Capture the cell that displays the provided text and extract its (x, y) central coordinate. 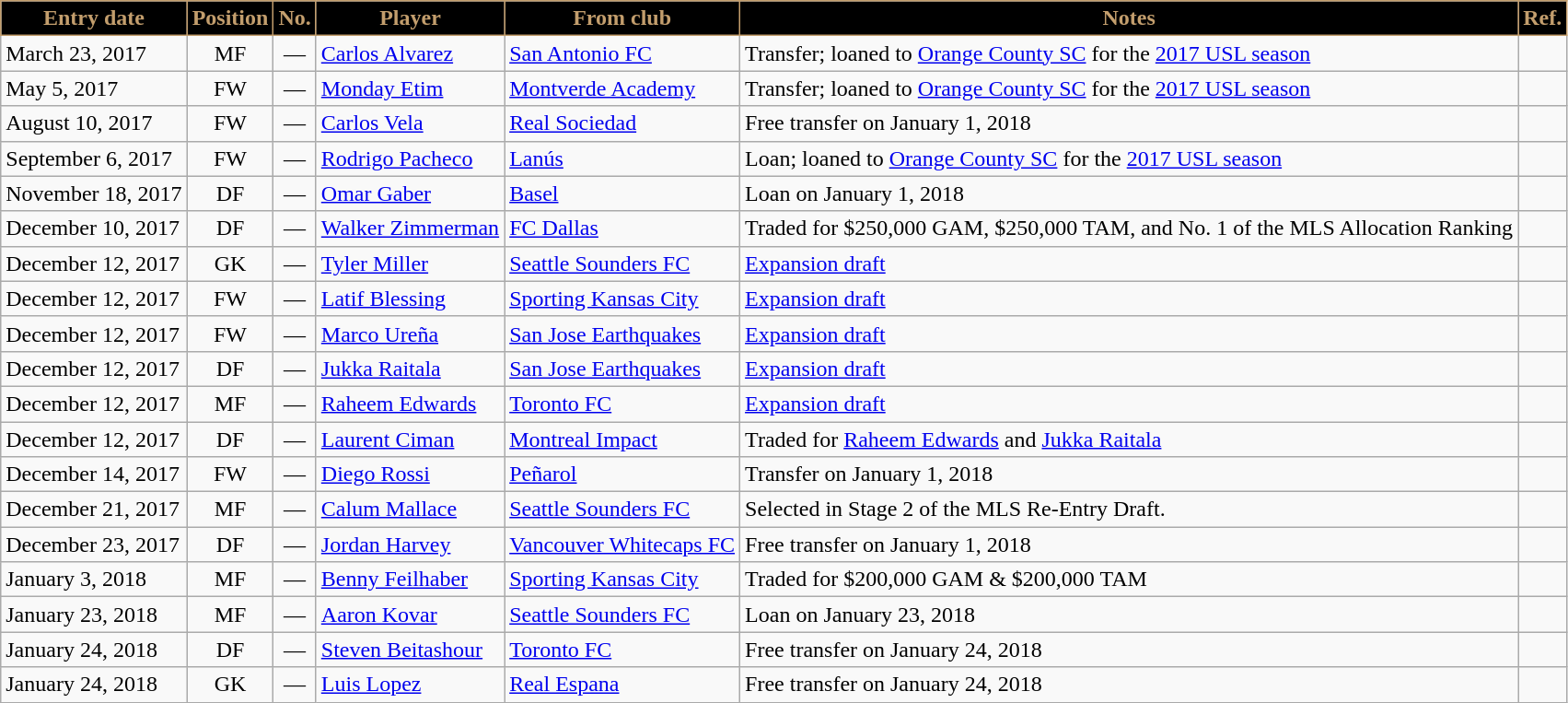
Traded for $200,000 GAM & $200,000 TAM (1129, 580)
January 23, 2018 (94, 615)
Vancouver Whitecaps FC (622, 545)
Lanús (622, 158)
Traded for $250,000 GAM, $250,000 TAM, and No. 1 of the MLS Allocation Ranking (1129, 228)
Position (230, 18)
December 23, 2017 (94, 545)
November 18, 2017 (94, 193)
Player (410, 18)
Carlos Alvarez (410, 53)
Carlos Vela (410, 123)
Montverde Academy (622, 88)
December 21, 2017 (94, 510)
Omar Gaber (410, 193)
Tyler Miller (410, 264)
Diego Rossi (410, 475)
Transfer on January 1, 2018 (1129, 475)
Real Espana (622, 685)
March 23, 2017 (94, 53)
Real Sociedad (622, 123)
August 10, 2017 (94, 123)
Loan on January 1, 2018 (1129, 193)
Luis Lopez (410, 685)
Loan on January 23, 2018 (1129, 615)
Traded for Raheem Edwards and Jukka Raitala (1129, 439)
Calum Mallace (410, 510)
Marco Ureña (410, 334)
Raheem Edwards (410, 404)
Walker Zimmerman (410, 228)
Entry date (94, 18)
From club (622, 18)
Montreal Impact (622, 439)
Notes (1129, 18)
December 14, 2017 (94, 475)
Latif Blessing (410, 299)
Benny Feilhaber (410, 580)
May 5, 2017 (94, 88)
FC Dallas (622, 228)
San Antonio FC (622, 53)
Steven Beitashour (410, 650)
Jukka Raitala (410, 369)
Aaron Kovar (410, 615)
Rodrigo Pacheco (410, 158)
Peñarol (622, 475)
Jordan Harvey (410, 545)
No. (295, 18)
Basel (622, 193)
January 3, 2018 (94, 580)
Laurent Ciman (410, 439)
September 6, 2017 (94, 158)
December 10, 2017 (94, 228)
Loan; loaned to Orange County SC for the 2017 USL season (1129, 158)
Ref. (1543, 18)
Selected in Stage 2 of the MLS Re-Entry Draft. (1129, 510)
Monday Etim (410, 88)
